Extract the [x, y] coordinate from the center of the cell holding the provided text.  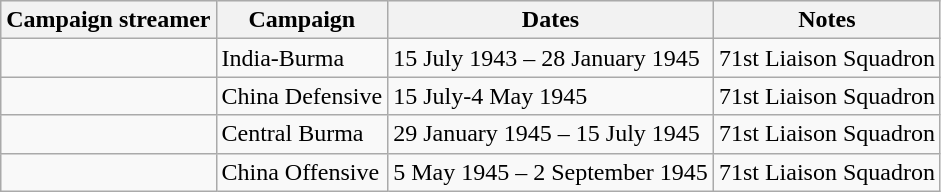
Notes [826, 20]
5 May 1945 – 2 September 1945 [551, 172]
Campaign [302, 20]
India-Burma [302, 58]
15 July 1943 – 28 January 1945 [551, 58]
15 July-4 May 1945 [551, 96]
29 January 1945 – 15 July 1945 [551, 134]
Dates [551, 20]
China Offensive [302, 172]
China Defensive [302, 96]
Campaign streamer [108, 20]
Central Burma [302, 134]
